Extract the (X, Y) coordinate from the center of the cell holding the provided text.  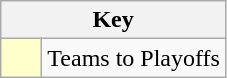
Key (114, 20)
Teams to Playoffs (134, 58)
